Return the (x, y) coordinate for the center point of the cell that contains the specified text.  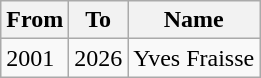
Yves Fraisse (194, 58)
2026 (98, 58)
Name (194, 20)
2001 (35, 58)
To (98, 20)
From (35, 20)
